Find where the given text appears and provide that cell's center as [x, y] coordinate. 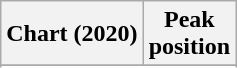
Chart (2020) [72, 34]
Peakposition [189, 34]
